Locate the cell with the specified text and output its (X, Y) center coordinate. 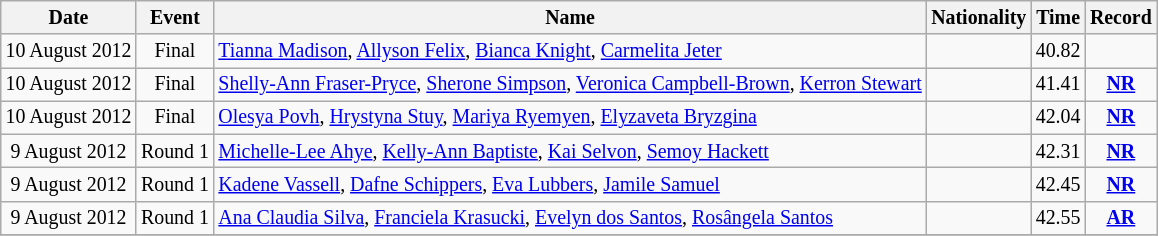
40.82 (1058, 50)
Nationality (978, 18)
Michelle-Lee Ahye, Kelly-Ann Baptiste, Kai Selvon, Semoy Hackett (570, 152)
Time (1058, 18)
41.41 (1058, 84)
42.55 (1058, 218)
Name (570, 18)
Date (68, 18)
42.45 (1058, 184)
Kadene Vassell, Dafne Schippers, Eva Lubbers, Jamile Samuel (570, 184)
Tianna Madison, Allyson Felix, Bianca Knight, Carmelita Jeter (570, 50)
Ana Claudia Silva, Franciela Krasucki, Evelyn dos Santos, Rosângela Santos (570, 218)
Olesya Povh, Hrystyna Stuy, Mariya Ryemyen, Elyzaveta Bryzgina (570, 118)
Event (174, 18)
42.31 (1058, 152)
Record (1120, 18)
AR (1120, 218)
Shelly-Ann Fraser-Pryce, Sherone Simpson, Veronica Campbell-Brown, Kerron Stewart (570, 84)
42.04 (1058, 118)
